Provide the [x, y] coordinate of the cell's center where the given text is located.  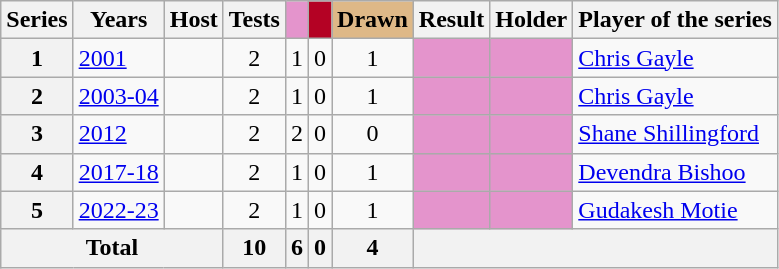
3 [37, 134]
Devendra Bishoo [676, 172]
Player of the series [676, 20]
Gudakesh Motie [676, 210]
2003-04 [118, 96]
2017-18 [118, 172]
10 [254, 248]
Total [112, 248]
2012 [118, 134]
6 [296, 248]
Series [37, 20]
Tests [254, 20]
Years [118, 20]
2001 [118, 58]
2022-23 [118, 210]
Host [194, 20]
Holder [532, 20]
Drawn [373, 20]
Shane Shillingford [676, 134]
Result [451, 20]
5 [37, 210]
